Provide the [x, y] coordinate of the cell's center where the given text is located.  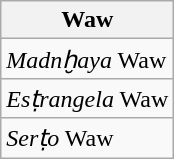
Madnḫaya Waw [88, 59]
Serṭo Waw [88, 138]
Esṭrangela Waw [88, 98]
Waw [88, 20]
